Scan for the cell matching the given text and deliver its (x, y) coordinate at center. 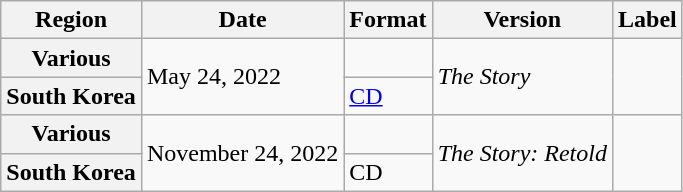
Format (388, 20)
Region (72, 20)
May 24, 2022 (242, 77)
Label (647, 20)
The Story: Retold (522, 153)
Date (242, 20)
Version (522, 20)
The Story (522, 77)
November 24, 2022 (242, 153)
